Return [x, y] of the center of cell containing provided text 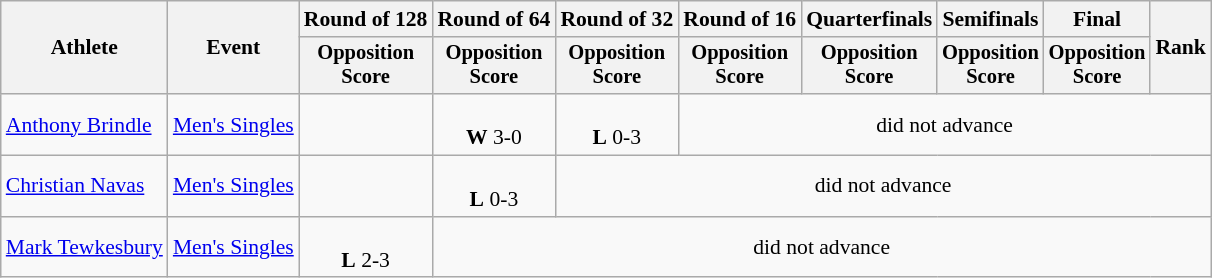
Athlete [84, 48]
Christian Navas [84, 186]
Anthony Brindle [84, 124]
Rank [1180, 48]
Event [234, 48]
L 2-3 [366, 248]
Round of 16 [740, 19]
Round of 64 [494, 19]
Semifinals [990, 19]
Round of 128 [366, 19]
Final [1098, 19]
Quarterfinals [869, 19]
W 3-0 [494, 124]
Mark Tewkesbury [84, 248]
Round of 32 [616, 19]
